From the cell containing the given text, extract its center point as (x, y) coordinate. 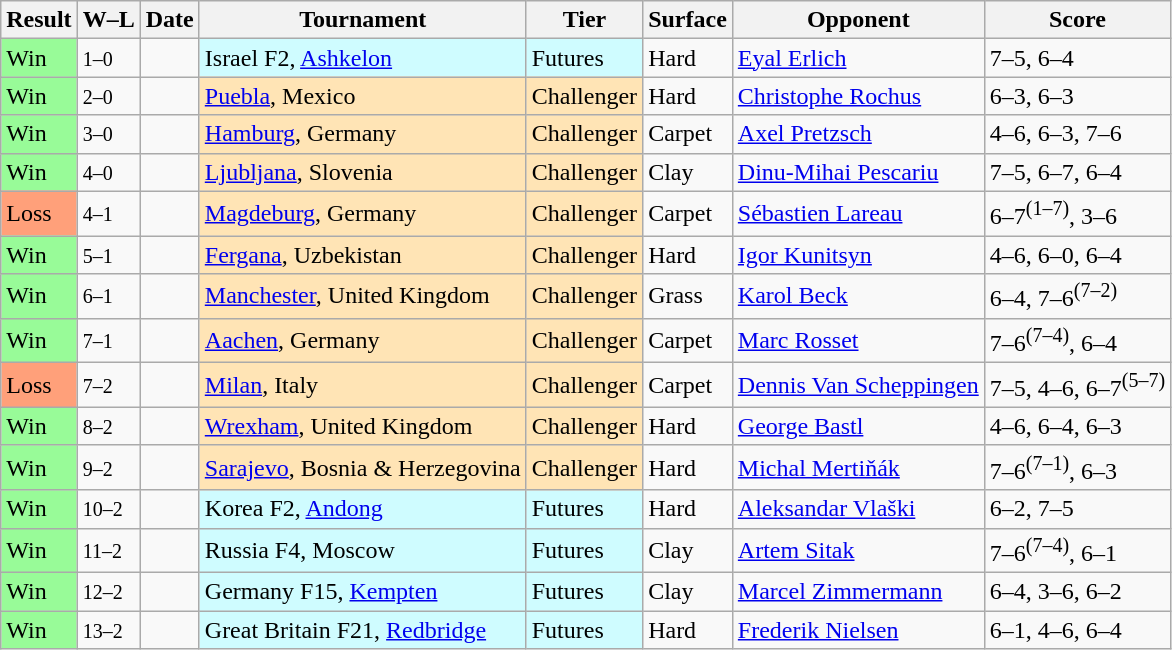
Manchester, United Kingdom (362, 296)
4–0 (108, 172)
Great Britain F21, Redbridge (362, 630)
Puebla, Mexico (362, 96)
Korea F2, Andong (362, 509)
Score (1077, 20)
7–5, 6–7, 6–4 (1077, 172)
7–6(7–4), 6–4 (1077, 340)
Marcel Zimmermann (858, 592)
Eyal Erlich (858, 58)
George Bastl (858, 426)
Germany F15, Kempten (362, 592)
Artem Sitak (858, 550)
6–4, 7–6(7–2) (1077, 296)
Christophe Rochus (858, 96)
7–5, 6–4 (1077, 58)
9–2 (108, 468)
7–5, 4–6, 6–7(5–7) (1077, 386)
5–1 (108, 255)
Michal Mertiňák (858, 468)
6–7(1–7), 3–6 (1077, 214)
Magdeburg, Germany (362, 214)
3–0 (108, 134)
10–2 (108, 509)
4–1 (108, 214)
6–1, 4–6, 6–4 (1077, 630)
Sarajevo, Bosnia & Herzegovina (362, 468)
12–2 (108, 592)
Fergana, Uzbekistan (362, 255)
6–2, 7–5 (1077, 509)
7–6(7–1), 6–3 (1077, 468)
Grass (688, 296)
1–0 (108, 58)
Opponent (858, 20)
Russia F4, Moscow (362, 550)
Wrexham, United Kingdom (362, 426)
Dinu-Mihai Pescariu (858, 172)
7–1 (108, 340)
Axel Pretzsch (858, 134)
Tournament (362, 20)
4–6, 6–0, 6–4 (1077, 255)
Tier (584, 20)
2–0 (108, 96)
Marc Rosset (858, 340)
6–4, 3–6, 6–2 (1077, 592)
Surface (688, 20)
Aleksandar Vlaški (858, 509)
7–2 (108, 386)
13–2 (108, 630)
Igor Kunitsyn (858, 255)
Result (39, 20)
11–2 (108, 550)
W–L (108, 20)
Date (170, 20)
6–3, 6–3 (1077, 96)
4–6, 6–3, 7–6 (1077, 134)
Karol Beck (858, 296)
Aachen, Germany (362, 340)
4–6, 6–4, 6–3 (1077, 426)
Dennis Van Scheppingen (858, 386)
6–1 (108, 296)
Hamburg, Germany (362, 134)
Milan, Italy (362, 386)
7–6(7–4), 6–1 (1077, 550)
Ljubljana, Slovenia (362, 172)
8–2 (108, 426)
Israel F2, Ashkelon (362, 58)
Sébastien Lareau (858, 214)
Frederik Nielsen (858, 630)
